Find where the given text appears and provide that cell's center as [X, Y] coordinate. 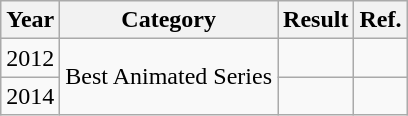
Result [316, 20]
Category [169, 20]
2012 [30, 58]
Best Animated Series [169, 77]
2014 [30, 96]
Ref. [380, 20]
Year [30, 20]
